Determine the [X, Y] coordinate at the center of the cell enclosing the given text.  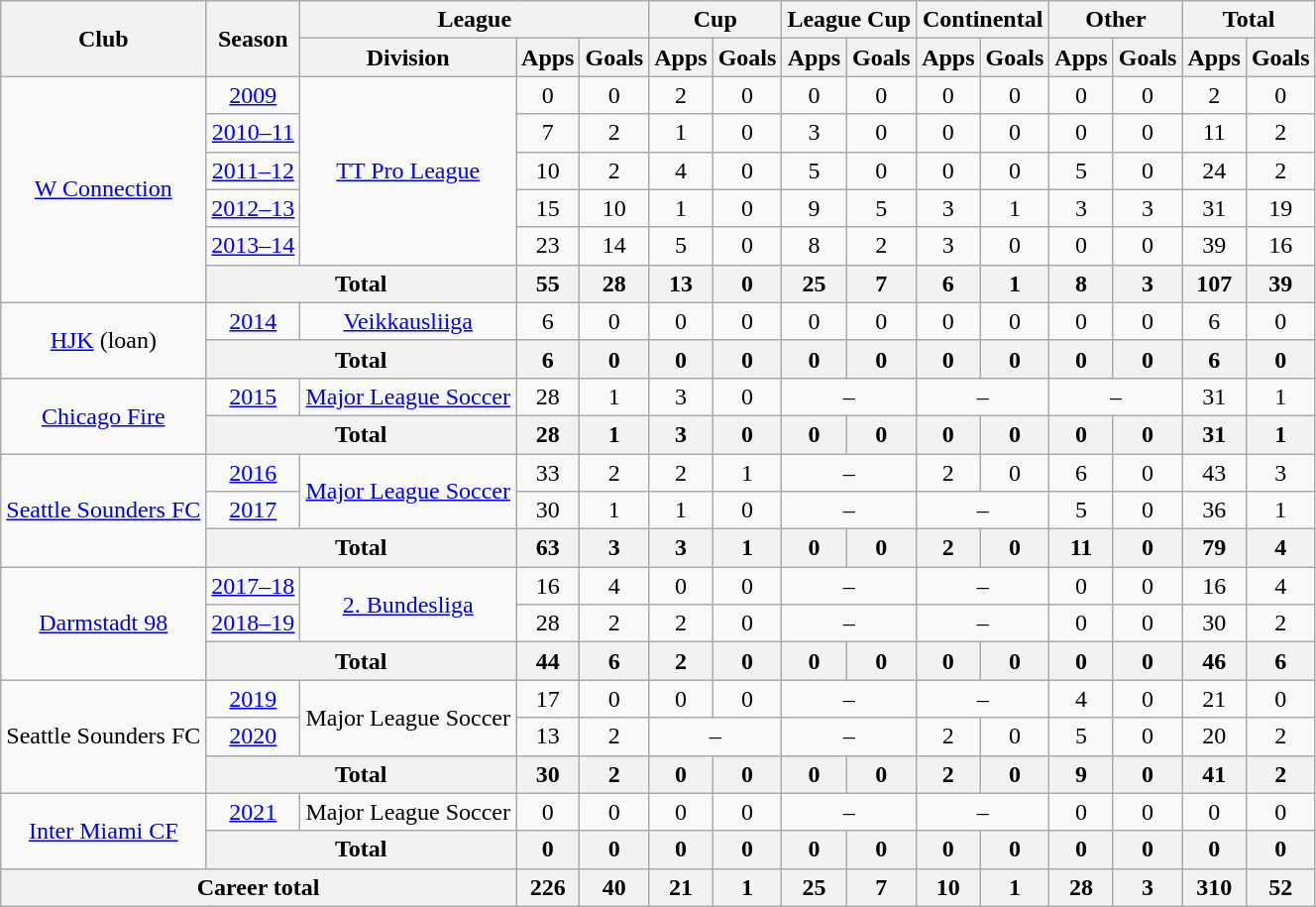
20 [1214, 737]
Cup [715, 20]
2017–18 [254, 586]
14 [614, 246]
36 [1214, 510]
63 [548, 548]
League [475, 20]
2021 [254, 812]
15 [548, 208]
17 [548, 699]
2009 [254, 95]
Other [1116, 20]
2016 [254, 473]
2019 [254, 699]
79 [1214, 548]
43 [1214, 473]
310 [1214, 887]
2010–11 [254, 133]
2. Bundesliga [408, 605]
2020 [254, 737]
40 [614, 887]
33 [548, 473]
52 [1280, 887]
Veikkausliiga [408, 321]
Club [103, 39]
55 [548, 283]
Inter Miami CF [103, 831]
HJK (loan) [103, 340]
2018–19 [254, 624]
2014 [254, 321]
2013–14 [254, 246]
Season [254, 39]
Continental [983, 20]
226 [548, 887]
2015 [254, 397]
League Cup [849, 20]
107 [1214, 283]
Division [408, 57]
TT Pro League [408, 170]
44 [548, 661]
Chicago Fire [103, 415]
23 [548, 246]
41 [1214, 774]
19 [1280, 208]
2011–12 [254, 170]
46 [1214, 661]
W Connection [103, 189]
24 [1214, 170]
2017 [254, 510]
Darmstadt 98 [103, 624]
2012–13 [254, 208]
Career total [259, 887]
